Scan for the cell matching the given text and deliver its [X, Y] coordinate at center. 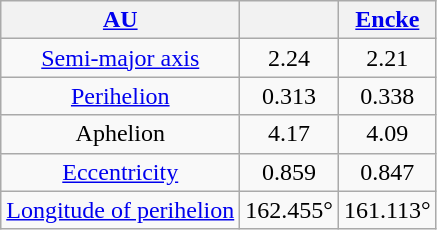
0.859 [290, 172]
4.09 [387, 134]
AU [120, 20]
2.21 [387, 58]
Aphelion [120, 134]
162.455° [290, 210]
Eccentricity [120, 172]
0.338 [387, 96]
161.113° [387, 210]
2.24 [290, 58]
4.17 [290, 134]
Longitude of perihelion [120, 210]
0.313 [290, 96]
Perihelion [120, 96]
0.847 [387, 172]
Encke [387, 20]
Semi-major axis [120, 58]
